Find where the given text appears and provide that cell's center as [x, y] coordinate. 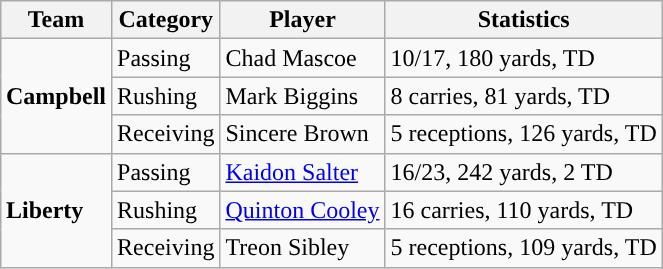
Kaidon Salter [302, 172]
Statistics [524, 20]
Player [302, 20]
Chad Mascoe [302, 58]
5 receptions, 109 yards, TD [524, 248]
Mark Biggins [302, 96]
Liberty [56, 210]
Sincere Brown [302, 134]
Quinton Cooley [302, 210]
16/23, 242 yards, 2 TD [524, 172]
Treon Sibley [302, 248]
Campbell [56, 96]
10/17, 180 yards, TD [524, 58]
16 carries, 110 yards, TD [524, 210]
8 carries, 81 yards, TD [524, 96]
Team [56, 20]
Category [166, 20]
5 receptions, 126 yards, TD [524, 134]
